Find where the given text appears and provide that cell's center as (X, Y) coordinate. 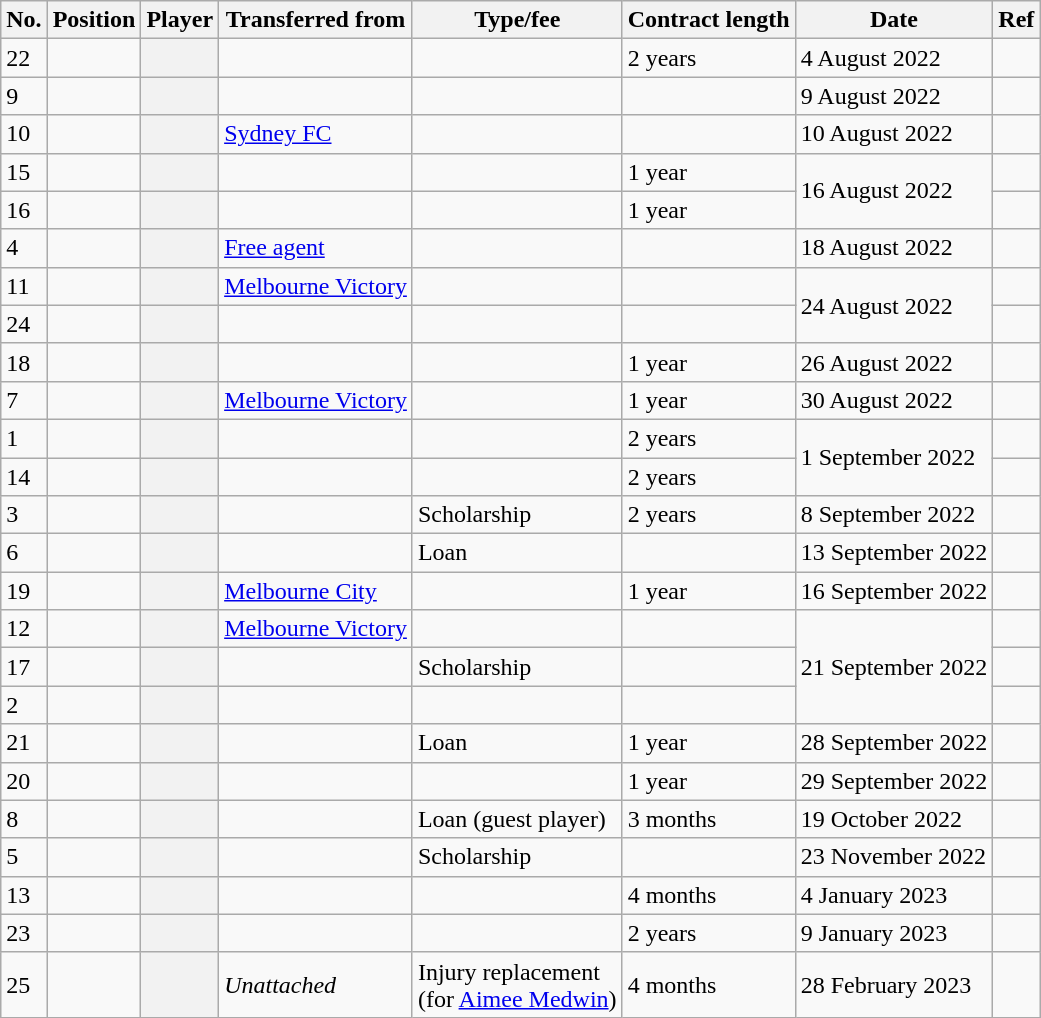
16 August 2022 (894, 191)
28 September 2022 (894, 743)
10 (24, 134)
18 August 2022 (894, 248)
19 October 2022 (894, 819)
16 September 2022 (894, 591)
12 (24, 629)
Date (894, 20)
14 (24, 477)
7 (24, 400)
25 (24, 984)
23 November 2022 (894, 857)
No. (24, 20)
22 (24, 58)
4 January 2023 (894, 895)
16 (24, 210)
13 (24, 895)
Player (180, 20)
3 (24, 515)
21 (24, 743)
30 August 2022 (894, 400)
4 August 2022 (894, 58)
Type/fee (517, 20)
8 (24, 819)
9 August 2022 (894, 96)
21 September 2022 (894, 667)
1 (24, 438)
5 (24, 857)
15 (24, 172)
6 (24, 553)
Transferred from (316, 20)
Sydney FC (316, 134)
26 August 2022 (894, 362)
Position (94, 20)
Free agent (316, 248)
2 (24, 705)
20 (24, 781)
10 August 2022 (894, 134)
Unattached (316, 984)
1 September 2022 (894, 457)
23 (24, 933)
9 (24, 96)
24 August 2022 (894, 305)
17 (24, 667)
Loan (guest player) (517, 819)
18 (24, 362)
19 (24, 591)
29 September 2022 (894, 781)
8 September 2022 (894, 515)
Melbourne City (316, 591)
13 September 2022 (894, 553)
11 (24, 286)
Contract length (708, 20)
Injury replacement (for Aimee Medwin) (517, 984)
24 (24, 324)
4 (24, 248)
Ref (1016, 20)
9 January 2023 (894, 933)
3 months (708, 819)
28 February 2023 (894, 984)
